Locate the cell with the specified text and output its (X, Y) center coordinate. 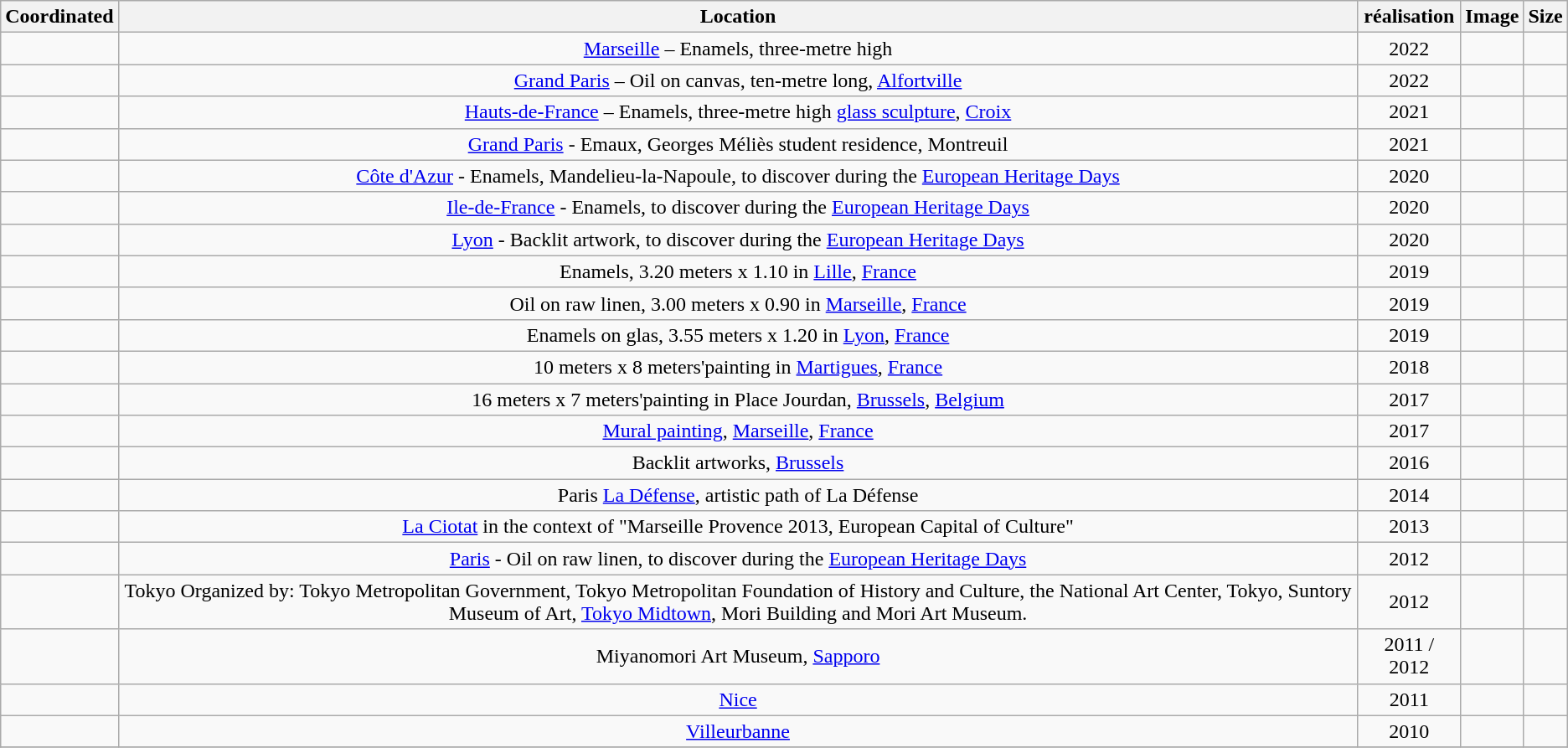
Ile-de-France - Enamels, to discover during the European Heritage Days (738, 208)
Coordinated (59, 17)
Size (1545, 17)
Paris - Oil on raw linen, to discover during the European Heritage Days (738, 559)
Nice (738, 699)
2011 / 2012 (1409, 657)
Miyanomori Art Museum, Sapporo (738, 657)
16 meters x 7 meters'painting in Place Jourdan, Brussels, Belgium (738, 400)
2014 (1409, 495)
2018 (1409, 367)
Image (1493, 17)
Hauts-de-France – Enamels, three-metre high glass sculpture, Croix (738, 112)
Grand Paris – Oil on canvas, ten-metre long, Alfortville (738, 80)
Enamels, 3.20 meters x 1.10 in Lille, France (738, 271)
Oil on raw linen, 3.00 meters x 0.90 in Marseille, France (738, 303)
Mural painting, Marseille, France (738, 431)
2016 (1409, 463)
Côte d'Azur - Enamels, Mandelieu-la-Napoule, to discover during the European Heritage Days (738, 176)
Marseille – Enamels, three-metre high (738, 49)
Grand Paris - Emaux, Georges Méliès student residence, Montreuil (738, 144)
2013 (1409, 527)
Lyon - Backlit artwork, to discover during the European Heritage Days (738, 240)
2010 (1409, 731)
Paris La Défense, artistic path of La Défense (738, 495)
Enamels on glas, 3.55 meters x 1.20 in Lyon, France (738, 335)
10 meters x 8 meters'painting in Martigues, France (738, 367)
réalisation (1409, 17)
Location (738, 17)
Backlit artworks, Brussels (738, 463)
Villeurbanne (738, 731)
La Ciotat in the context of "Marseille Provence 2013, European Capital of Culture" (738, 527)
2011 (1409, 699)
